Find where the given text appears and provide that cell's center as (X, Y) coordinate. 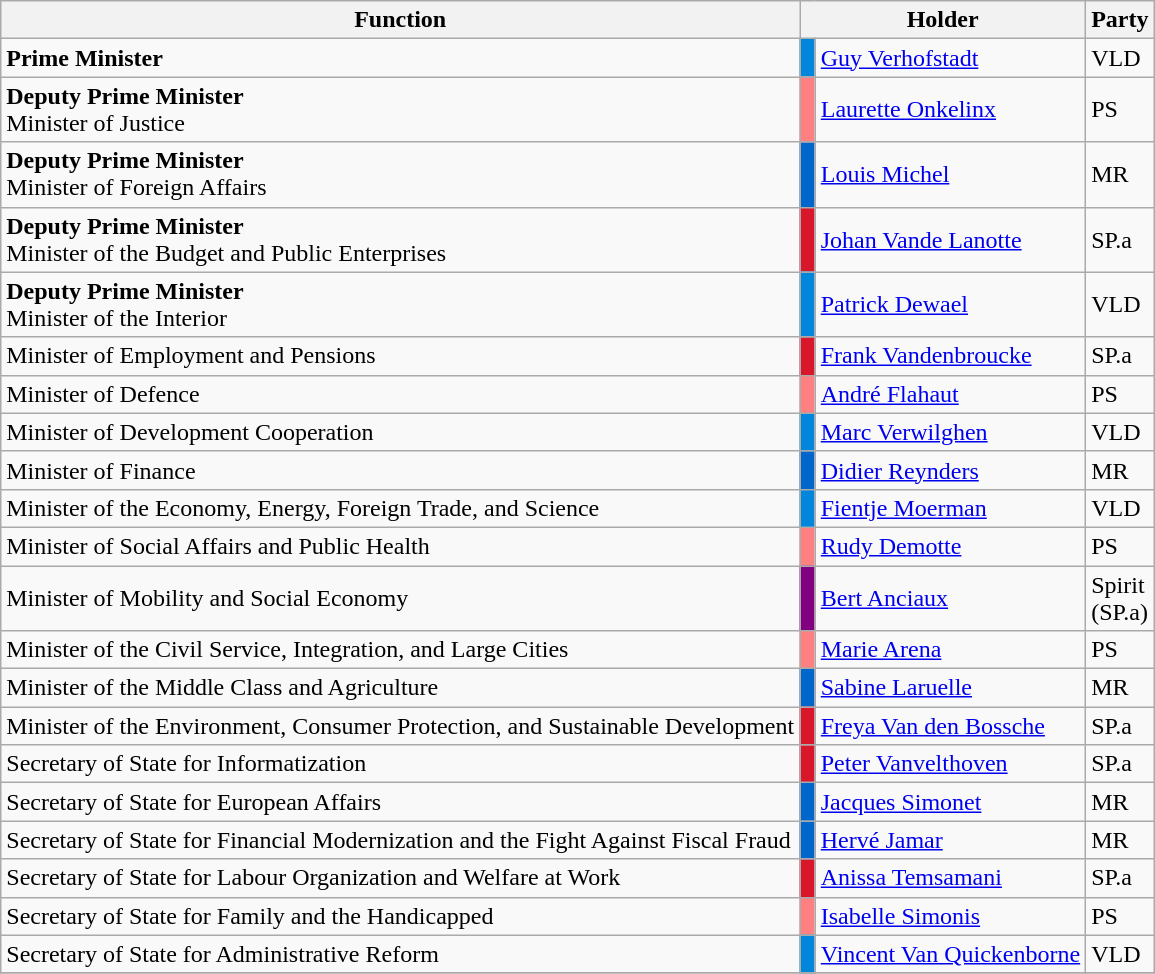
Sabine Laruelle (950, 688)
Fientje Moerman (950, 508)
Deputy Prime MinisterMinister of Justice (400, 110)
Patrick Dewael (950, 304)
Minister of the Environment, Consumer Protection, and Sustainable Development (400, 726)
Vincent Van Quickenborne (950, 954)
Holder (943, 20)
Guy Verhofstadt (950, 58)
Minister of Defence (400, 394)
Freya Van den Bossche (950, 726)
Minister of Employment and Pensions (400, 356)
Deputy Prime MinisterMinister of Foreign Affairs (400, 174)
Bert Anciaux (950, 598)
Secretary of State for Informatization (400, 764)
Isabelle Simonis (950, 916)
Minister of the Civil Service, Integration, and Large Cities (400, 650)
Secretary of State for Financial Modernization and the Fight Against Fiscal Fraud (400, 840)
Minister of the Middle Class and Agriculture (400, 688)
Rudy Demotte (950, 546)
Deputy Prime MinisterMinister of the Interior (400, 304)
Secretary of State for Family and the Handicapped (400, 916)
Prime Minister (400, 58)
Minister of Finance (400, 470)
Minister of Social Affairs and Public Health (400, 546)
Minister of the Economy, Energy, Foreign Trade, and Science (400, 508)
Minister of Development Cooperation (400, 432)
Deputy Prime MinisterMinister of the Budget and Public Enterprises (400, 240)
Marie Arena (950, 650)
Spirit(SP.a) (1120, 598)
Function (400, 20)
Anissa Temsamani (950, 878)
Peter Vanvelthoven (950, 764)
Secretary of State for European Affairs (400, 802)
André Flahaut (950, 394)
Jacques Simonet (950, 802)
Laurette Onkelinx (950, 110)
Johan Vande Lanotte (950, 240)
Secretary of State for Labour Organization and Welfare at Work (400, 878)
Secretary of State for Administrative Reform (400, 954)
Didier Reynders (950, 470)
Minister of Mobility and Social Economy (400, 598)
Louis Michel (950, 174)
Party (1120, 20)
Hervé Jamar (950, 840)
Frank Vandenbroucke (950, 356)
Marc Verwilghen (950, 432)
